Find where the given text appears and provide that cell's center as [x, y] coordinate. 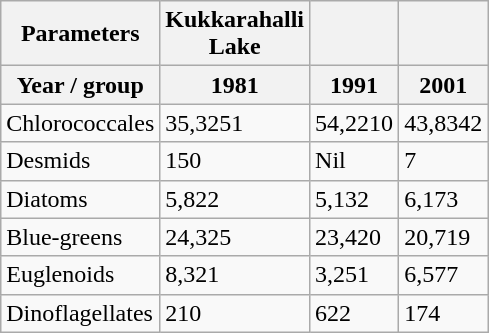
2001 [444, 85]
Desmids [80, 161]
8,321 [235, 275]
1991 [354, 85]
210 [235, 313]
Parameters [80, 34]
7 [444, 161]
1981 [235, 85]
23,420 [354, 237]
Year / group [80, 85]
5,822 [235, 199]
3,251 [354, 275]
KukkarahalliLake [235, 34]
54,2210 [354, 123]
Diatoms [80, 199]
Chlorococcales [80, 123]
150 [235, 161]
Dinoflagellates [80, 313]
622 [354, 313]
5,132 [354, 199]
43,8342 [444, 123]
20,719 [444, 237]
35,3251 [235, 123]
Blue-greens [80, 237]
Nil [354, 161]
24,325 [235, 237]
174 [444, 313]
6,173 [444, 199]
Euglenoids [80, 275]
6,577 [444, 275]
